Search for the cell housing the specified text and yield its (x, y) center coordinate. 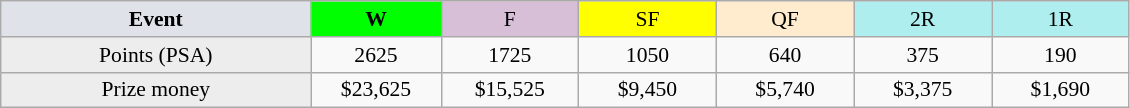
$23,625 (376, 90)
$5,740 (785, 90)
F (510, 19)
1725 (510, 55)
190 (1061, 55)
SF (648, 19)
QF (785, 19)
Event (156, 19)
Points (PSA) (156, 55)
2625 (376, 55)
$1,690 (1061, 90)
$15,525 (510, 90)
2R (923, 19)
1050 (648, 55)
1R (1061, 19)
$9,450 (648, 90)
W (376, 19)
640 (785, 55)
375 (923, 55)
$3,375 (923, 90)
Prize money (156, 90)
